Provide the [x, y] coordinate of the cell's center where the given text is located.  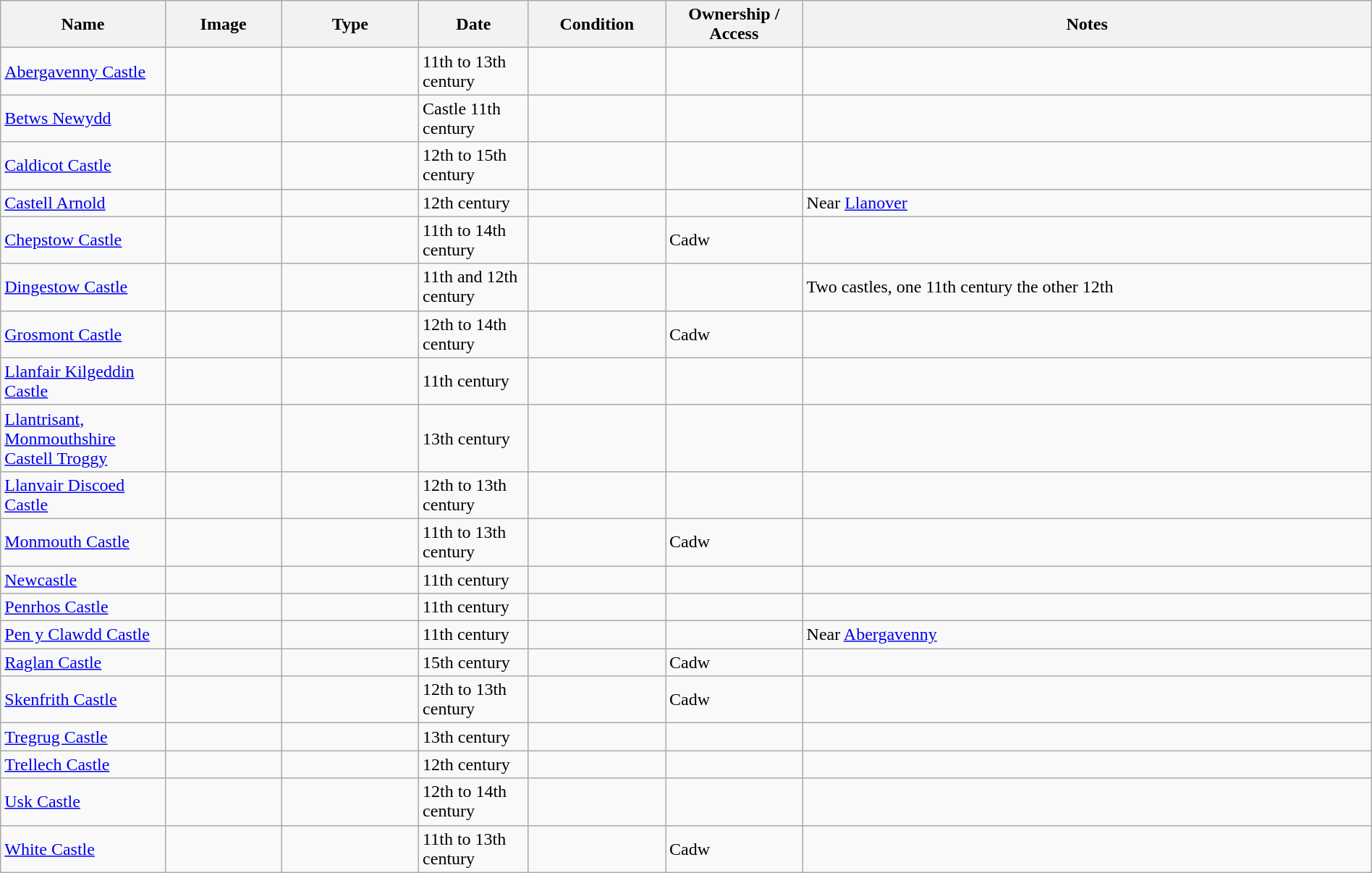
Penrhos Castle [82, 607]
Near Llanover [1087, 203]
Type [350, 25]
White Castle [82, 848]
Llanfair Kilgeddin Castle [82, 381]
12th to 15th century [474, 165]
Monmouth Castle [82, 541]
Usk Castle [82, 802]
Grosmont Castle [82, 334]
Abergavenny Castle [82, 71]
11th and 12th century [474, 287]
Dingestow Castle [82, 287]
Notes [1087, 25]
Castell Arnold [82, 203]
Betws Newydd [82, 119]
Llanvair Discoed Castle [82, 495]
Castle 11th century [474, 119]
15th century [474, 662]
Llantrisant, Monmouthshire Castell Troggy [82, 438]
Caldicot Castle [82, 165]
Trellech Castle [82, 764]
11th to 14th century [474, 240]
Image [223, 25]
Skenfrith Castle [82, 699]
Condition [596, 25]
Ownership / Access [734, 25]
Two castles, one 11th century the other 12th [1087, 287]
Name [82, 25]
Newcastle [82, 580]
Pen y Clawdd Castle [82, 635]
Chepstow Castle [82, 240]
Date [474, 25]
Near Abergavenny [1087, 635]
Tregrug Castle [82, 737]
Raglan Castle [82, 662]
